Determine the (x, y) coordinate at the center of the cell enclosing the given text.  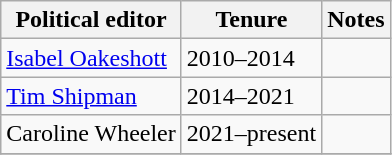
2021–present (251, 134)
2010–2014 (251, 58)
Political editor (92, 20)
Tim Shipman (92, 96)
Tenure (251, 20)
Isabel Oakeshott (92, 58)
Caroline Wheeler (92, 134)
2014–2021 (251, 96)
Notes (356, 20)
